For the text-containing cell, return its midpoint in (x, y) coordinate format. 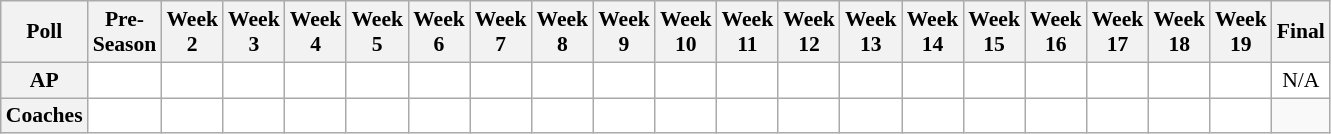
Week7 (501, 32)
Week13 (871, 32)
Week19 (1241, 32)
Week3 (254, 32)
Final (1301, 32)
Week10 (686, 32)
Week4 (316, 32)
Week6 (439, 32)
Week16 (1056, 32)
Coaches (44, 116)
N/A (1301, 80)
Week9 (624, 32)
Week18 (1179, 32)
AP (44, 80)
Week14 (933, 32)
Week8 (562, 32)
Week2 (192, 32)
Week5 (377, 32)
Poll (44, 32)
Week11 (748, 32)
Week15 (994, 32)
Pre-Season (125, 32)
Week12 (809, 32)
Week17 (1118, 32)
